Find where the given text appears and provide that cell's center as (x, y) coordinate. 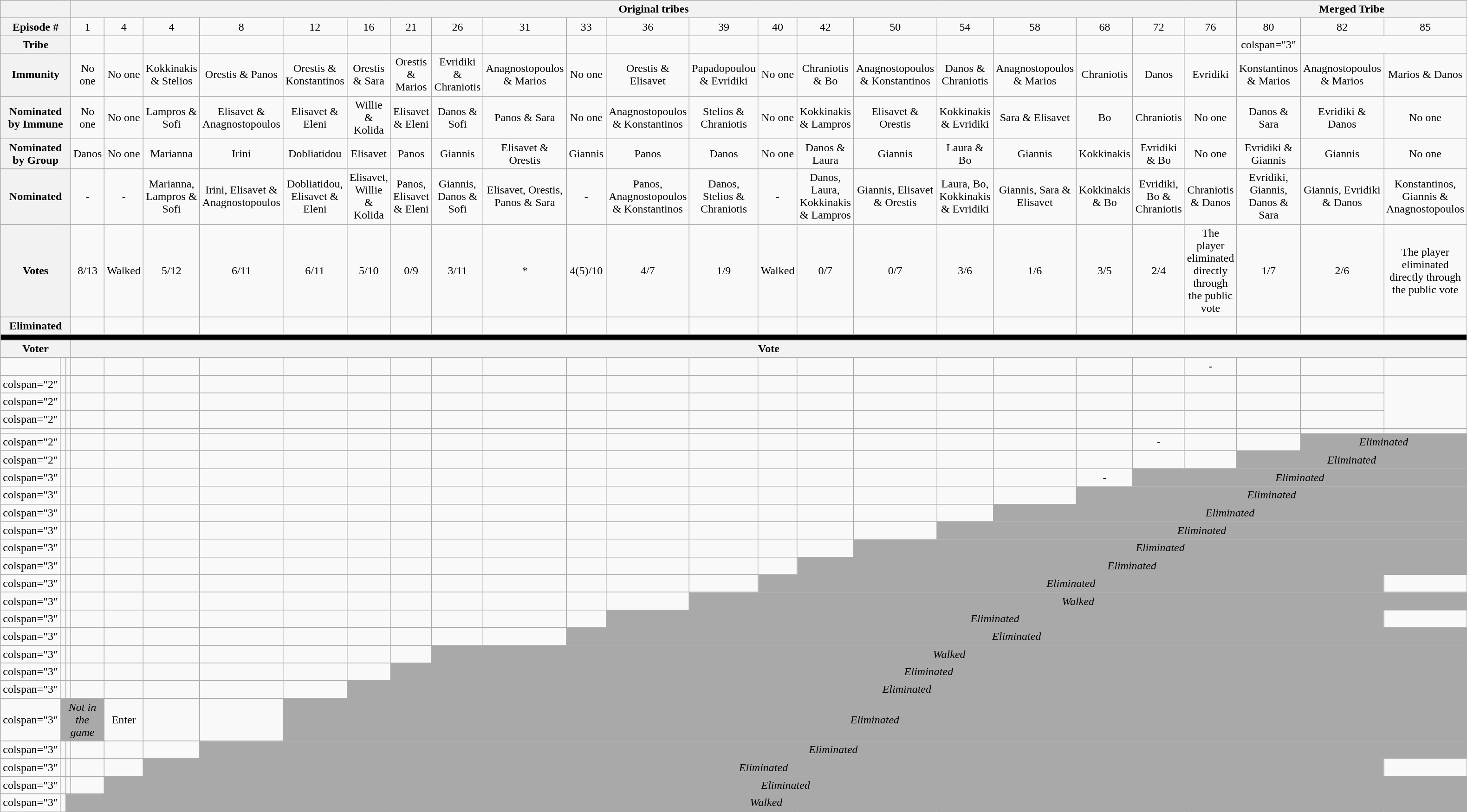
Orestis & Marios (411, 75)
Elisavet (369, 154)
2/4 (1159, 271)
Giannis, Danos & Sofi (458, 197)
26 (458, 27)
Evridiki & Bo (1159, 154)
3/11 (458, 271)
Stelios & Chraniotis (724, 117)
8 (241, 27)
Evridiki (1210, 75)
Willie & Kolida (369, 117)
Marianna (172, 154)
1/7 (1269, 271)
54 (965, 27)
Konstantinos, Giannis & Anagnostopoulos (1425, 197)
Laura, Bo, Kokkinakis & Evridiki (965, 197)
Kokkinakis (1105, 154)
36 (648, 27)
58 (1034, 27)
80 (1269, 27)
Nominated (36, 197)
4/7 (648, 271)
68 (1105, 27)
Danos & Chraniotis (965, 75)
Danos & Laura (825, 154)
Evridiki & Chraniotis (458, 75)
Not in the game (83, 720)
Orestis & Sara (369, 75)
4(5)/10 (586, 271)
Elisavet & Anagnostopoulos (241, 117)
Merged Tribe (1352, 9)
Tribe (36, 45)
Vote (769, 348)
Elisavet, Orestis, Panos & Sara (525, 197)
Marios & Danos (1425, 75)
Giannis, Elisavet & Orestis (895, 197)
12 (315, 27)
Danos, Laura, Kokkinakis & Lampros (825, 197)
Panos & Sara (525, 117)
Immunity (36, 75)
31 (525, 27)
* (525, 271)
3/6 (965, 271)
42 (825, 27)
Voter (36, 348)
Evridiki & Danos (1342, 117)
72 (1159, 27)
5/10 (369, 271)
Nominated by Group (36, 154)
50 (895, 27)
Danos, Stelios & Chraniotis (724, 197)
Kokkinakis & Lampros (825, 117)
Kokkinakis & Evridiki (965, 117)
Evridiki, Giannis, Danos & Sara (1269, 197)
Giannis, Evridiki & Danos (1342, 197)
Orestis & Elisavet (648, 75)
Irini (241, 154)
Laura & Bo (965, 154)
82 (1342, 27)
40 (778, 27)
Orestis & Konstantinos (315, 75)
Panos, Elisavet & Eleni (411, 197)
0/9 (411, 271)
39 (724, 27)
2/6 (1342, 271)
Original tribes (654, 9)
Dobliatidou (315, 154)
Irini, Elisavet & Anagnostopoulos (241, 197)
Papadopoulou & Evridiki (724, 75)
Danos & Sofi (458, 117)
Elisavet, Willie & Kolida (369, 197)
21 (411, 27)
Votes (36, 271)
Sara & Elisavet (1034, 117)
Chraniotis & Bo (825, 75)
Kokkinakis & Bo (1105, 197)
Episode # (36, 27)
Dobliatidou, Elisavet & Eleni (315, 197)
Kokkinakis & Stelios (172, 75)
Marianna, Lampros & Sofi (172, 197)
85 (1425, 27)
Danos & Sara (1269, 117)
Enter (124, 720)
Panos, Anagnostopoulos & Konstantinos (648, 197)
Evridiki, Bo & Chraniotis (1159, 197)
1/9 (724, 271)
76 (1210, 27)
1 (87, 27)
3/5 (1105, 271)
Orestis & Panos (241, 75)
Giannis, Sara & Elisavet (1034, 197)
8/13 (87, 271)
Lampros & Sofi (172, 117)
5/12 (172, 271)
Evridiki & Giannis (1269, 154)
Nominated by Immune (36, 117)
Konstantinos & Marios (1269, 75)
1/6 (1034, 271)
Chraniotis & Danos (1210, 197)
33 (586, 27)
Bo (1105, 117)
16 (369, 27)
